Return the [X, Y] coordinate for the center point of the cell that contains the specified text.  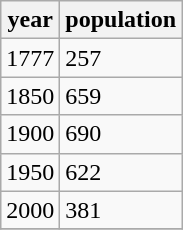
622 [121, 172]
1900 [30, 134]
1950 [30, 172]
population [121, 20]
1850 [30, 96]
year [30, 20]
2000 [30, 210]
381 [121, 210]
1777 [30, 58]
257 [121, 58]
659 [121, 96]
690 [121, 134]
